Return the [X, Y] coordinate for the center point of the cell that contains the specified text.  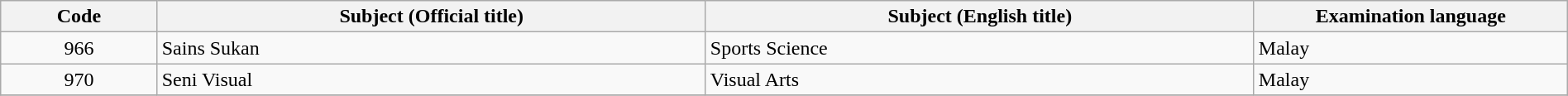
Visual Arts [979, 79]
Subject (English title) [979, 17]
966 [79, 48]
Subject (Official title) [432, 17]
Sains Sukan [432, 48]
970 [79, 79]
Seni Visual [432, 79]
Examination language [1411, 17]
Sports Science [979, 48]
Code [79, 17]
